Identify which cell holds the provided text, then report its [x, y] central coordinate. 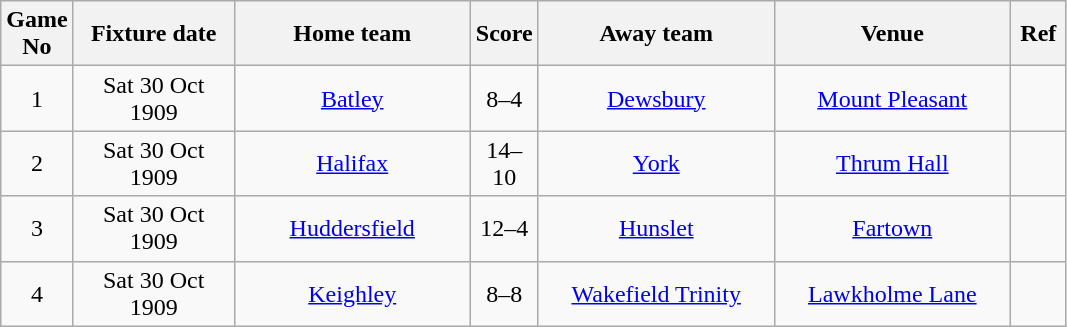
York [656, 164]
Venue [892, 34]
Away team [656, 34]
Mount Pleasant [892, 98]
Fartown [892, 228]
Game No [37, 34]
Score [504, 34]
Hunslet [656, 228]
Halifax [352, 164]
Wakefield Trinity [656, 294]
Batley [352, 98]
8–4 [504, 98]
Fixture date [154, 34]
12–4 [504, 228]
3 [37, 228]
4 [37, 294]
Ref [1038, 34]
14–10 [504, 164]
Thrum Hall [892, 164]
Lawkholme Lane [892, 294]
Home team [352, 34]
Keighley [352, 294]
Dewsbury [656, 98]
Huddersfield [352, 228]
1 [37, 98]
8–8 [504, 294]
2 [37, 164]
